Provide the (x, y) coordinate of the cell's center where the given text is located.  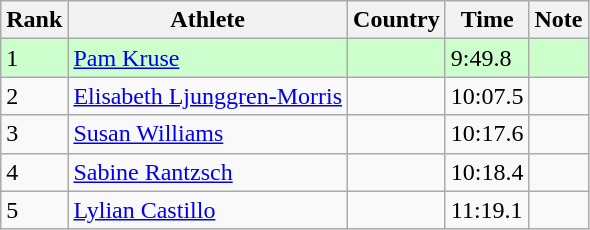
Athlete (208, 20)
4 (34, 172)
Elisabeth Ljunggren-Morris (208, 96)
Pam Kruse (208, 58)
10:17.6 (487, 134)
Rank (34, 20)
Time (487, 20)
3 (34, 134)
5 (34, 210)
10:18.4 (487, 172)
Note (558, 20)
2 (34, 96)
Sabine Rantzsch (208, 172)
Susan Williams (208, 134)
10:07.5 (487, 96)
Country (397, 20)
11:19.1 (487, 210)
1 (34, 58)
Lylian Castillo (208, 210)
9:49.8 (487, 58)
